Capture the cell that displays the provided text and extract its (X, Y) central coordinate. 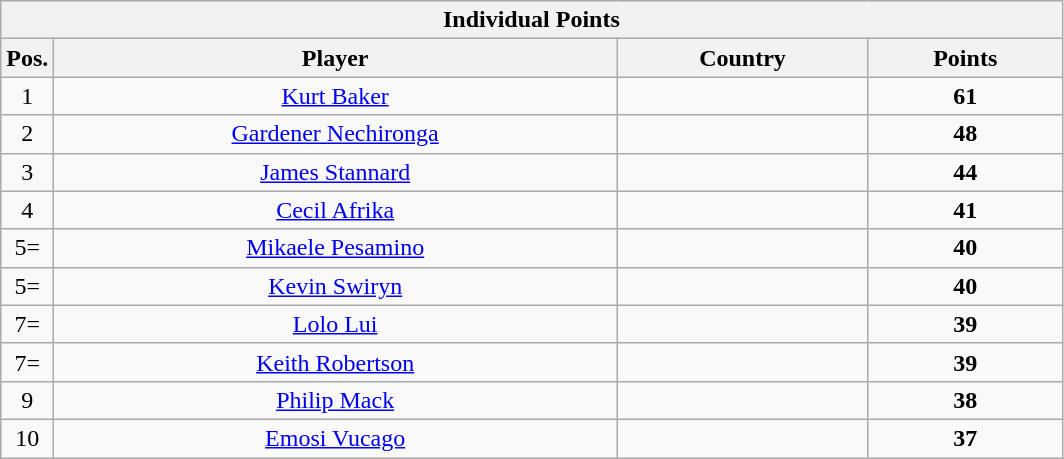
Pos. (28, 58)
1 (28, 96)
Player (336, 58)
Emosi Vucago (336, 438)
Cecil Afrika (336, 210)
Kurt Baker (336, 96)
10 (28, 438)
Mikaele Pesamino (336, 248)
Points (965, 58)
Individual Points (532, 20)
Keith Robertson (336, 362)
44 (965, 172)
4 (28, 210)
Kevin Swiryn (336, 286)
2 (28, 134)
Philip Mack (336, 400)
48 (965, 134)
9 (28, 400)
James Stannard (336, 172)
Gardener Nechironga (336, 134)
38 (965, 400)
3 (28, 172)
41 (965, 210)
61 (965, 96)
37 (965, 438)
Country (743, 58)
Lolo Lui (336, 324)
